Return (X, Y) of the center of cell containing provided text 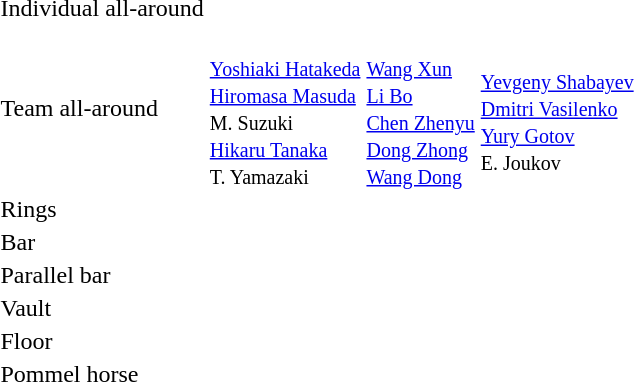
Wang XunLi BoChen ZhenyuDong ZhongWang Dong (420, 108)
Yoshiaki HatakedaHiromasa MasudaM. SuzukiHikaru TanakaT. Yamazaki (285, 108)
